Capture the cell that displays the provided text and extract its (X, Y) central coordinate. 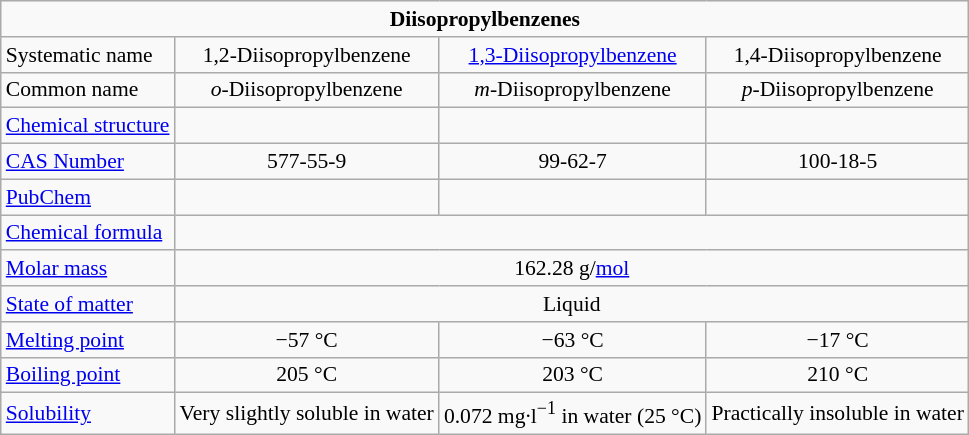
−63 °C (573, 340)
Molar mass (88, 269)
−57 °C (307, 340)
PubChem (88, 197)
Liquid (572, 304)
Chemical formula (88, 233)
1,2-Diisopropylbenzene (307, 55)
Very slightly soluble in water (307, 414)
577-55-9 (307, 162)
Chemical structure (88, 126)
o-Diisopropylbenzene (307, 90)
100-18-5 (837, 162)
CAS Number (88, 162)
1,3-Diisopropylbenzene (573, 55)
Common name (88, 90)
99-62-7 (573, 162)
Melting point (88, 340)
Solubility (88, 414)
162.28 g/mol (572, 269)
Boiling point (88, 375)
203 °C (573, 375)
1,4-Diisopropylbenzene (837, 55)
Systematic name (88, 55)
Practically insoluble in water (837, 414)
−17 °C (837, 340)
p-Diisopropylbenzene (837, 90)
m-Diisopropylbenzene (573, 90)
205 °C (307, 375)
210 °C (837, 375)
State of matter (88, 304)
Diisopropylbenzenes (485, 19)
0.072 mg·l−1 in water (25 °C) (573, 414)
